Find where the given text appears and provide that cell's center as (x, y) coordinate. 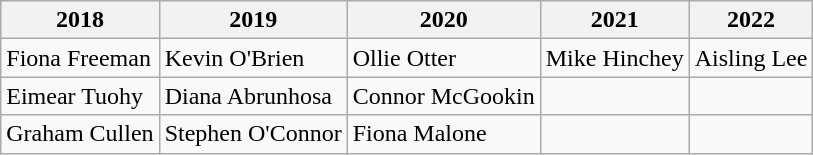
Graham Cullen (80, 134)
Connor McGookin (444, 96)
Fiona Malone (444, 134)
2021 (614, 20)
Mike Hinchey (614, 58)
2019 (253, 20)
2018 (80, 20)
Ollie Otter (444, 58)
Eimear Tuohy (80, 96)
2022 (751, 20)
Fiona Freeman (80, 58)
Diana Abrunhosa (253, 96)
Aisling Lee (751, 58)
Kevin O'Brien (253, 58)
2020 (444, 20)
Stephen O'Connor (253, 134)
